Return the [X, Y] coordinate for the center point of the cell that contains the specified text.  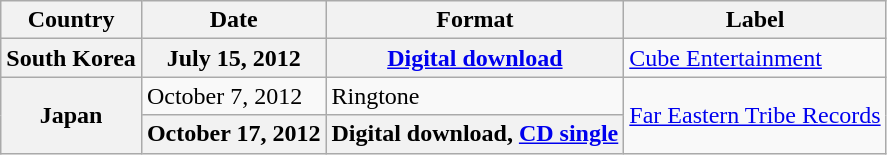
July 15, 2012 [234, 58]
Japan [72, 115]
Label [755, 20]
Cube Entertainment [755, 58]
Digital download [475, 58]
Far Eastern Tribe Records [755, 115]
October 17, 2012 [234, 134]
Format [475, 20]
Digital download, CD single [475, 134]
South Korea [72, 58]
Country [72, 20]
Ringtone [475, 96]
Date [234, 20]
October 7, 2012 [234, 96]
